Extract the [X, Y] coordinate from the center of the cell holding the provided text.  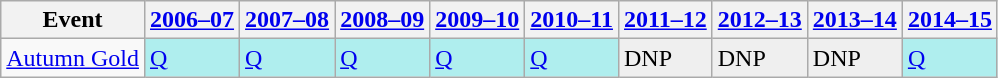
2011–12 [665, 20]
2014–15 [950, 20]
2012–13 [760, 20]
Event [73, 20]
2009–10 [478, 20]
2008–09 [382, 20]
2013–14 [854, 20]
2007–08 [288, 20]
2006–07 [192, 20]
Autumn Gold [73, 58]
2010–11 [572, 20]
